Output the [x, y] coordinate of the center of the cell containing the given text.  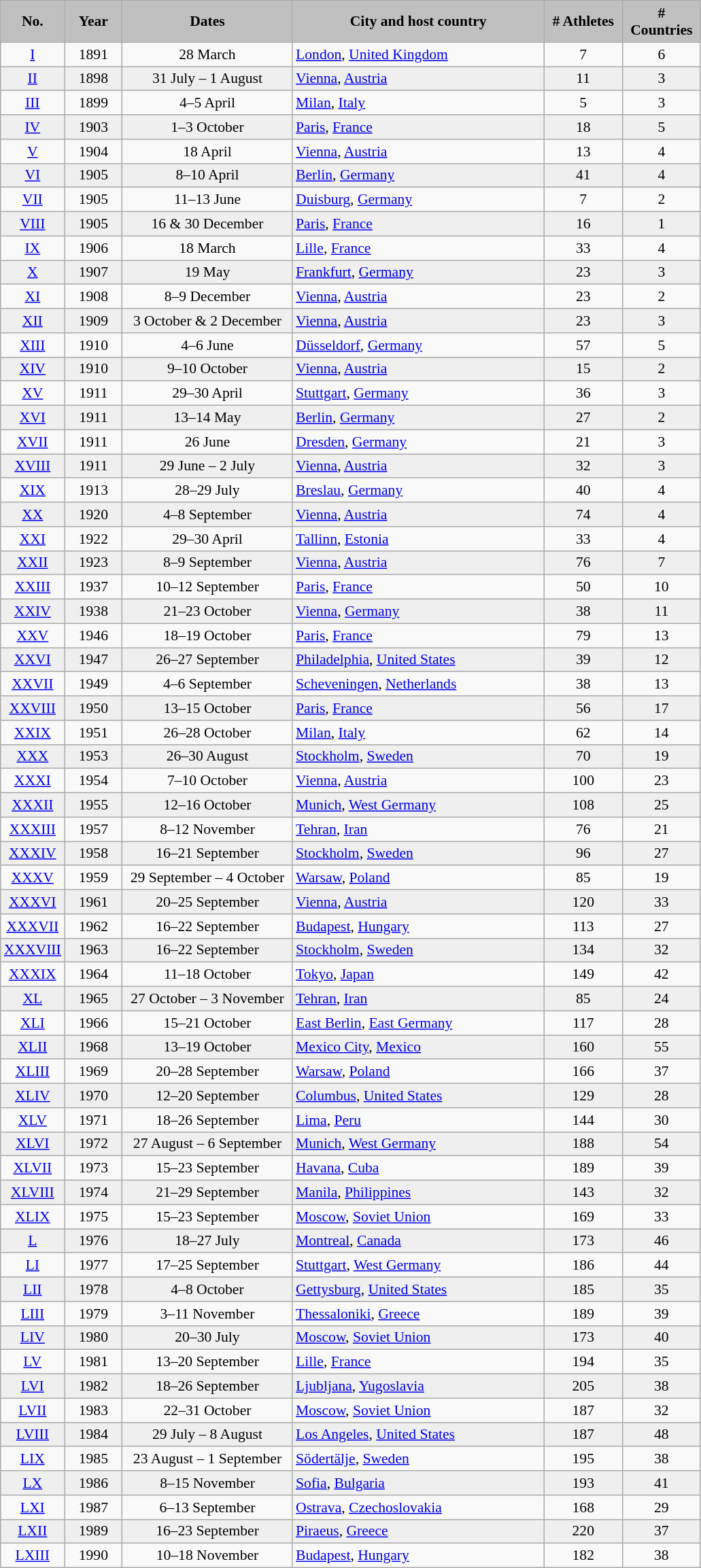
1968 [94, 1047]
1974 [94, 1193]
168 [583, 1508]
1957 [94, 829]
12–20 September [207, 1096]
1973 [94, 1168]
8–15 November [207, 1483]
XII [33, 321]
Duisburg, Germany [418, 200]
Montreal, Canada [418, 1241]
48 [661, 1435]
LXI [33, 1508]
Stuttgart, West Germany [418, 1266]
1982 [94, 1387]
1969 [94, 1072]
1978 [94, 1289]
XIII [33, 345]
113 [583, 926]
4–5 April [207, 103]
I [33, 54]
XXVIII [33, 708]
1937 [94, 587]
18–27 July [207, 1241]
29 June – 2 July [207, 466]
4–8 September [207, 515]
149 [583, 975]
Dresden, Germany [418, 442]
Gettysburg, United States [418, 1289]
XXII [33, 563]
1949 [94, 684]
10 [661, 587]
186 [583, 1266]
11–18 October [207, 975]
1987 [94, 1508]
13–20 September [207, 1362]
XXIX [33, 733]
182 [583, 1556]
57 [583, 345]
Year [94, 22]
XXXIV [33, 854]
East Berlin, East Germany [418, 1023]
1898 [94, 79]
12 [661, 660]
160 [583, 1047]
XXXVI [33, 902]
1903 [94, 127]
1951 [94, 733]
XXIII [33, 587]
Tokyo, Japan [418, 975]
Düsseldorf, Germany [418, 345]
XLI [33, 1023]
1938 [94, 612]
XLVII [33, 1168]
Tallinn, Estonia [418, 539]
56 [583, 708]
7–10 October [207, 781]
21–29 September [207, 1193]
XXXI [33, 781]
LV [33, 1362]
70 [583, 756]
1907 [94, 273]
1965 [94, 999]
27 October – 3 November [207, 999]
XX [33, 515]
1906 [94, 248]
XIV [33, 369]
46 [661, 1241]
30 [661, 1120]
Breslau, Germany [418, 491]
1986 [94, 1483]
1953 [94, 756]
XXXVIII [33, 950]
1950 [94, 708]
XXI [33, 539]
X [33, 273]
XVII [33, 442]
1958 [94, 854]
14 [661, 733]
Ostrava, Czechoslovakia [418, 1508]
188 [583, 1144]
XLIX [33, 1217]
15–21 October [207, 1023]
6–13 September [207, 1508]
1 [661, 224]
1966 [94, 1023]
16–21 September [207, 854]
1920 [94, 515]
IV [33, 127]
XXVII [33, 684]
LVII [33, 1410]
LII [33, 1289]
1962 [94, 926]
1899 [94, 103]
1975 [94, 1217]
1913 [94, 491]
XVIII [33, 466]
28–29 July [207, 491]
VI [33, 175]
13–19 October [207, 1047]
185 [583, 1289]
City and host country [418, 22]
Södertälje, Sweden [418, 1459]
42 [661, 975]
Thessaloniki, Greece [418, 1314]
1970 [94, 1096]
XLII [33, 1047]
Columbus, United States [418, 1096]
18–19 October [207, 635]
220 [583, 1531]
25 [661, 805]
20–30 July [207, 1338]
4–8 October [207, 1289]
29 [661, 1508]
20–28 September [207, 1072]
Dates [207, 22]
XLIII [33, 1072]
Piraeus, Greece [418, 1531]
96 [583, 854]
XL [33, 999]
Havana, Cuba [418, 1168]
10–18 November [207, 1556]
XXXIII [33, 829]
XXXII [33, 805]
4–6 September [207, 684]
Mexico City, Mexico [418, 1047]
55 [661, 1047]
LXIII [33, 1556]
# Countries [661, 22]
XXXIX [33, 975]
29 July – 8 August [207, 1435]
LX [33, 1483]
17–25 September [207, 1266]
1955 [94, 805]
62 [583, 733]
XI [33, 297]
1946 [94, 635]
1981 [94, 1362]
27 August – 6 September [207, 1144]
3 October & 2 December [207, 321]
36 [583, 394]
LIX [33, 1459]
1954 [94, 781]
XLIV [33, 1096]
1971 [94, 1120]
III [33, 103]
LIV [33, 1338]
1891 [94, 54]
8–10 April [207, 175]
108 [583, 805]
26–30 August [207, 756]
1963 [94, 950]
LXII [33, 1531]
4–6 June [207, 345]
V [33, 152]
117 [583, 1023]
26–27 September [207, 660]
21–23 October [207, 612]
Frankfurt, Germany [418, 273]
1980 [94, 1338]
# Athletes [583, 22]
XXXV [33, 878]
44 [661, 1266]
12–16 October [207, 805]
8–12 November [207, 829]
194 [583, 1362]
1972 [94, 1144]
10–12 September [207, 587]
22–31 October [207, 1410]
XIX [33, 491]
17 [661, 708]
193 [583, 1483]
1904 [94, 152]
London, United Kingdom [418, 54]
XXXVII [33, 926]
Stuttgart, Germany [418, 394]
L [33, 1241]
1979 [94, 1314]
Philadelphia, United States [418, 660]
1983 [94, 1410]
15 [583, 369]
144 [583, 1120]
No. [33, 22]
1947 [94, 660]
1922 [94, 539]
LIII [33, 1314]
18 [583, 127]
LI [33, 1266]
166 [583, 1072]
1989 [94, 1531]
1976 [94, 1241]
VII [33, 200]
XXVI [33, 660]
6 [661, 54]
Lima, Peru [418, 1120]
16 & 30 December [207, 224]
74 [583, 515]
LVIII [33, 1435]
XXIV [33, 612]
29 September – 4 October [207, 878]
134 [583, 950]
1984 [94, 1435]
II [33, 79]
XLV [33, 1120]
1964 [94, 975]
23 August – 1 September [207, 1459]
Los Angeles, United States [418, 1435]
8–9 September [207, 563]
1985 [94, 1459]
1959 [94, 878]
26 June [207, 442]
Scheveningen, Netherlands [418, 684]
143 [583, 1193]
13–14 May [207, 418]
79 [583, 635]
26–28 October [207, 733]
120 [583, 902]
18 April [207, 152]
1961 [94, 902]
50 [583, 587]
16–23 September [207, 1531]
VIII [33, 224]
XXV [33, 635]
19 May [207, 273]
1908 [94, 297]
1909 [94, 321]
Manila, Philippines [418, 1193]
31 July – 1 August [207, 79]
XVI [33, 418]
169 [583, 1217]
20–25 September [207, 902]
XXX [33, 756]
9–10 October [207, 369]
11–13 June [207, 200]
16 [583, 224]
XV [33, 394]
LVI [33, 1387]
205 [583, 1387]
18 March [207, 248]
8–9 December [207, 297]
Sofia, Bulgaria [418, 1483]
1923 [94, 563]
3–11 November [207, 1314]
24 [661, 999]
1990 [94, 1556]
129 [583, 1096]
28 March [207, 54]
195 [583, 1459]
Ljubljana, Yugoslavia [418, 1387]
1–3 October [207, 127]
13–15 October [207, 708]
100 [583, 781]
Vienna, Germany [418, 612]
IX [33, 248]
54 [661, 1144]
XLVIII [33, 1193]
1977 [94, 1266]
XLVI [33, 1144]
